Find where the given text appears and provide that cell's center as [x, y] coordinate. 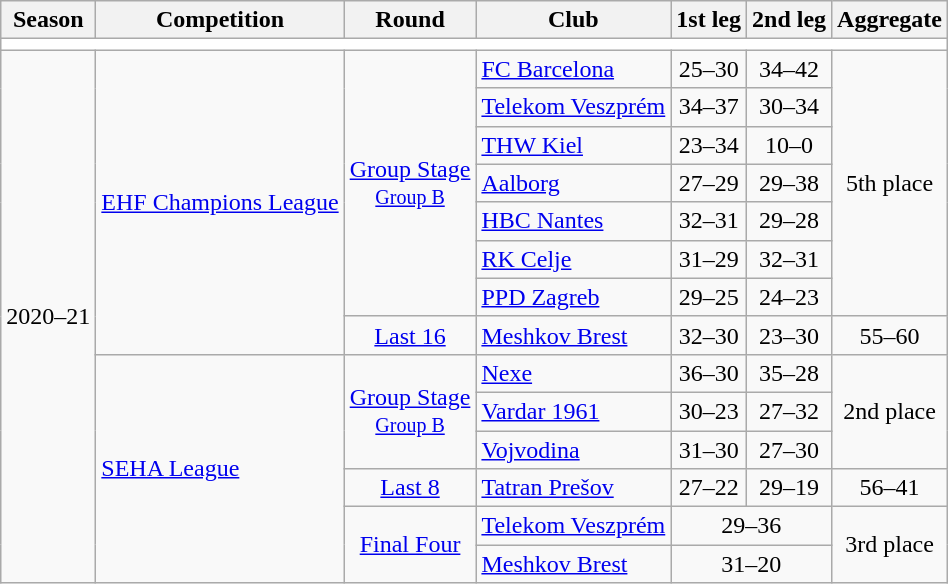
32–30 [709, 335]
10–0 [790, 145]
30–34 [790, 107]
31–20 [752, 564]
EHF Champions League [220, 202]
27–30 [790, 449]
27–22 [709, 488]
30–23 [709, 411]
24–23 [790, 297]
55–60 [890, 335]
29–28 [790, 221]
PPD Zagreb [574, 297]
Final Four [410, 545]
2020–21 [48, 316]
FC Barcelona [574, 69]
Nexe [574, 373]
THW Kiel [574, 145]
5th place [890, 183]
Aalborg [574, 183]
29–25 [709, 297]
Season [48, 20]
Last 16 [410, 335]
HBC Nantes [574, 221]
Competition [220, 20]
3rd place [890, 545]
RK Celje [574, 259]
35–28 [790, 373]
27–32 [790, 411]
Vojvodina [574, 449]
25–30 [709, 69]
36–30 [709, 373]
SEHA League [220, 468]
29–36 [752, 526]
31–29 [709, 259]
Club [574, 20]
Vardar 1961 [574, 411]
2nd leg [790, 20]
27–29 [709, 183]
29–19 [790, 488]
31–30 [709, 449]
Tatran Prešov [574, 488]
23–34 [709, 145]
Round [410, 20]
56–41 [890, 488]
34–42 [790, 69]
29–38 [790, 183]
2nd place [890, 411]
34–37 [709, 107]
23–30 [790, 335]
Last 8 [410, 488]
Aggregate [890, 20]
1st leg [709, 20]
